Output the [X, Y] coordinate of the center of the cell containing the given text.  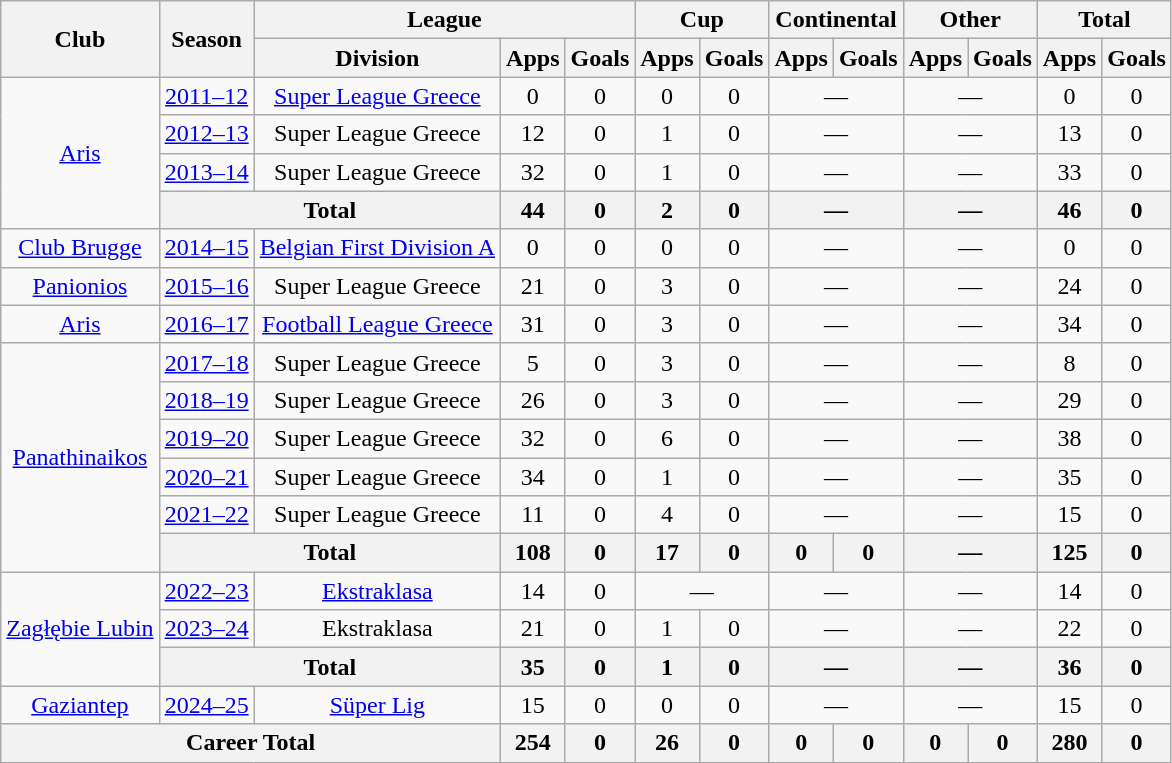
Club Brugge [80, 248]
17 [667, 553]
24 [1069, 286]
Cup [702, 20]
Season [206, 39]
2 [667, 210]
2015–16 [206, 286]
44 [533, 210]
108 [533, 553]
29 [1069, 400]
2024–25 [206, 705]
2023–24 [206, 629]
22 [1069, 629]
2013–14 [206, 172]
38 [1069, 438]
254 [533, 743]
Gaziantep [80, 705]
2019–20 [206, 438]
League [444, 20]
2011–12 [206, 96]
2022–23 [206, 591]
Panathinaikos [80, 457]
13 [1069, 134]
2016–17 [206, 324]
2020–21 [206, 477]
33 [1069, 172]
2021–22 [206, 515]
Club [80, 39]
31 [533, 324]
Division [377, 58]
125 [1069, 553]
46 [1069, 210]
Süper Lig [377, 705]
Belgian First Division A [377, 248]
Panionios [80, 286]
5 [533, 362]
Career Total [251, 743]
2012–13 [206, 134]
Football League Greece [377, 324]
8 [1069, 362]
36 [1069, 667]
2017–18 [206, 362]
6 [667, 438]
4 [667, 515]
Zagłębie Lubin [80, 629]
Other [970, 20]
280 [1069, 743]
11 [533, 515]
2014–15 [206, 248]
Continental [836, 20]
2018–19 [206, 400]
12 [533, 134]
